Search for the cell housing the specified text and yield its [x, y] center coordinate. 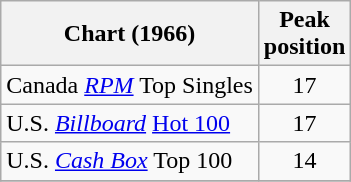
U.S. Billboard Hot 100 [130, 123]
Canada RPM Top Singles [130, 85]
14 [304, 161]
Peakposition [304, 34]
Chart (1966) [130, 34]
U.S. Cash Box Top 100 [130, 161]
